Return (X, Y) of the center of cell containing provided text 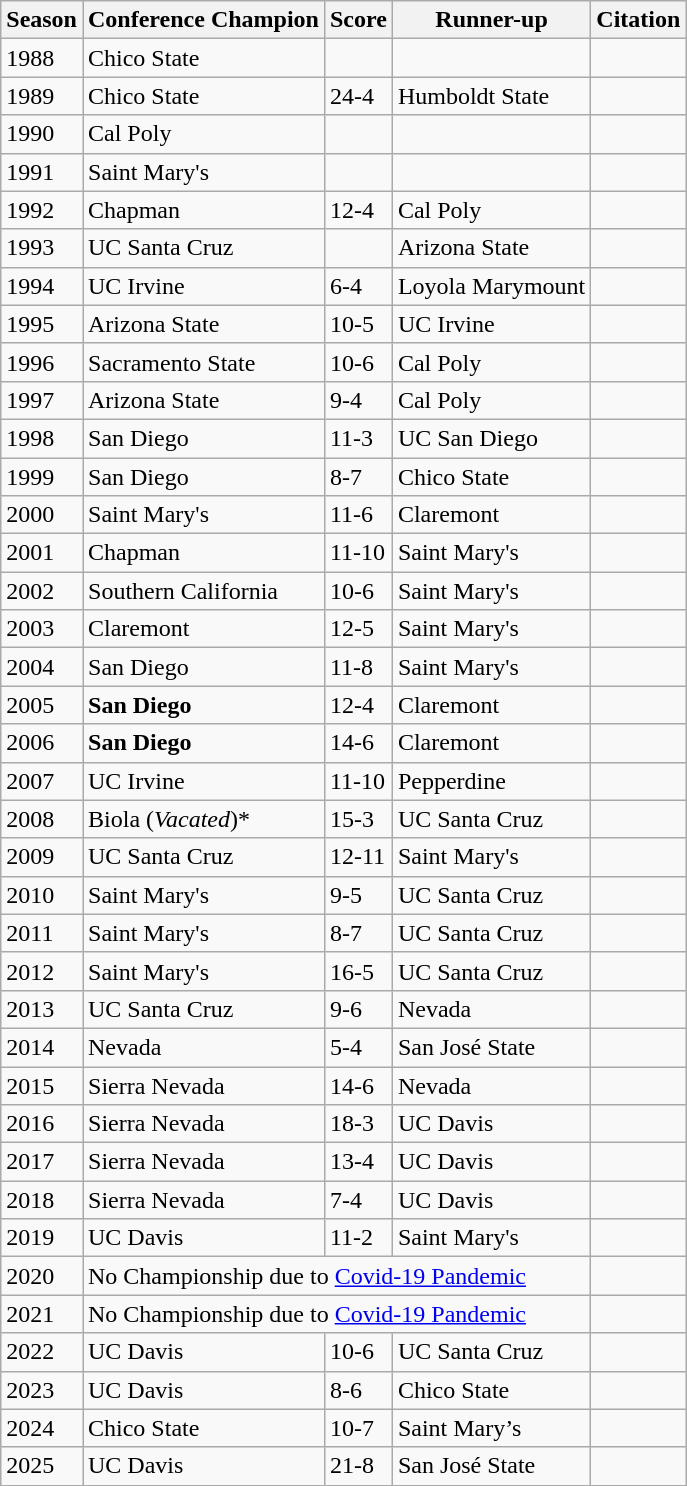
1998 (42, 438)
2019 (42, 1238)
2021 (42, 1314)
2002 (42, 591)
2008 (42, 819)
24-4 (358, 96)
1988 (42, 58)
1994 (42, 286)
1992 (42, 210)
2020 (42, 1276)
2011 (42, 933)
12-11 (358, 857)
1995 (42, 324)
13-4 (358, 1162)
Pepperdine (491, 781)
2004 (42, 667)
15-3 (358, 819)
11-2 (358, 1238)
Runner-up (491, 20)
12-5 (358, 629)
1997 (42, 400)
2005 (42, 705)
2000 (42, 515)
5-4 (358, 1047)
2001 (42, 553)
1990 (42, 134)
Score (358, 20)
2010 (42, 895)
10-5 (358, 324)
2003 (42, 629)
Citation (638, 20)
2006 (42, 743)
Season (42, 20)
9-6 (358, 1009)
8-6 (358, 1390)
2025 (42, 1466)
2022 (42, 1352)
6-4 (358, 286)
1993 (42, 248)
7-4 (358, 1200)
18-3 (358, 1124)
2015 (42, 1085)
1996 (42, 362)
1999 (42, 477)
16-5 (358, 971)
9-4 (358, 400)
Sacramento State (203, 362)
Biola (Vacated)* (203, 819)
Conference Champion (203, 20)
2007 (42, 781)
2024 (42, 1428)
Humboldt State (491, 96)
10-7 (358, 1428)
1991 (42, 172)
2023 (42, 1390)
Southern California (203, 591)
9-5 (358, 895)
2016 (42, 1124)
11-3 (358, 438)
11-8 (358, 667)
2012 (42, 971)
UC San Diego (491, 438)
2017 (42, 1162)
Saint Mary’s (491, 1428)
2009 (42, 857)
Loyola Marymount (491, 286)
1989 (42, 96)
2014 (42, 1047)
2013 (42, 1009)
11-6 (358, 515)
21-8 (358, 1466)
2018 (42, 1200)
